Find where the given text appears and provide that cell's center as (X, Y) coordinate. 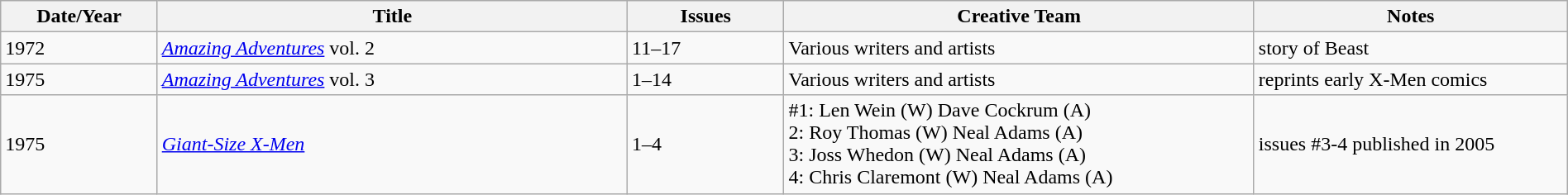
#1: Len Wein (W) Dave Cockrum (A)2: Roy Thomas (W) Neal Adams (A)3: Joss Whedon (W) Neal Adams (A)4: Chris Claremont (W) Neal Adams (A) (1019, 144)
Title (392, 17)
issues #3-4 published in 2005 (1411, 144)
1–4 (706, 144)
Amazing Adventures vol. 2 (392, 48)
11–17 (706, 48)
Giant-Size X-Men (392, 144)
1–14 (706, 79)
story of Beast (1411, 48)
Issues (706, 17)
reprints early X-Men comics (1411, 79)
Notes (1411, 17)
Creative Team (1019, 17)
Amazing Adventures vol. 3 (392, 79)
1972 (79, 48)
Date/Year (79, 17)
